Pinpoint the cell where the given text exists, returning its [X, Y] midpoint coordinate. 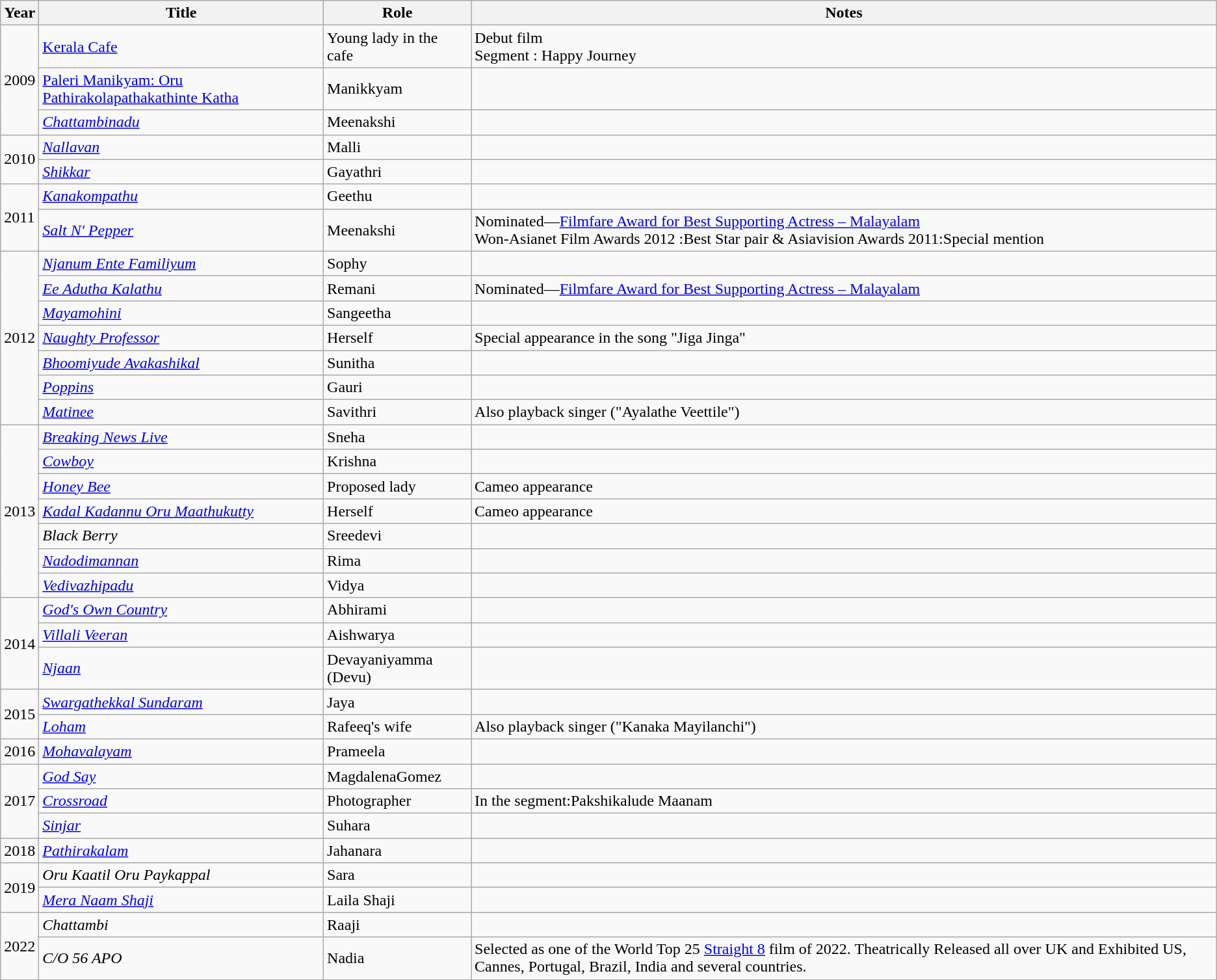
Savithri [398, 412]
Sreedevi [398, 536]
Abhirami [398, 610]
Year [20, 13]
Swargathekkal Sundaram [181, 702]
Sinjar [181, 826]
Gayathri [398, 172]
Suhara [398, 826]
Nominated—Filmfare Award for Best Supporting Actress – MalayalamWon-Asianet Film Awards 2012 :Best Star pair & Asiavision Awards 2011:Special mention [844, 230]
Villali Veeran [181, 635]
Malli [398, 147]
Poppins [181, 388]
Kanakompathu [181, 196]
Njanum Ente Familiyum [181, 263]
Naughty Professor [181, 338]
2011 [20, 217]
Prameela [398, 751]
Chattambinadu [181, 122]
Kerala Cafe [181, 47]
Mera Naam Shaji [181, 900]
Vedivazhipadu [181, 585]
God Say [181, 776]
Also playback singer ("Ayalathe Veettile") [844, 412]
Rima [398, 561]
2022 [20, 946]
2017 [20, 801]
2018 [20, 851]
2012 [20, 338]
Sara [398, 875]
Also playback singer ("Kanaka Mayilanchi") [844, 726]
Gauri [398, 388]
Title [181, 13]
Proposed lady [398, 486]
Sunitha [398, 362]
Geethu [398, 196]
God's Own Country [181, 610]
In the segment:Pakshikalude Maanam [844, 801]
Raaji [398, 925]
Breaking News Live [181, 437]
Notes [844, 13]
Mohavalayam [181, 751]
Honey Bee [181, 486]
2009 [20, 80]
Young lady in the cafe [398, 47]
C/O 56 APO [181, 959]
Chattambi [181, 925]
Role [398, 13]
Oru Kaatil Oru Paykappal [181, 875]
Debut filmSegment : Happy Journey [844, 47]
2013 [20, 511]
Salt N' Pepper [181, 230]
Nadodimannan [181, 561]
2014 [20, 644]
Aishwarya [398, 635]
Mayamohini [181, 313]
Vidya [398, 585]
2016 [20, 751]
Loham [181, 726]
Krishna [398, 462]
Devayaniyamma (Devu) [398, 669]
MagdalenaGomez [398, 776]
Njaan [181, 669]
2019 [20, 888]
2010 [20, 159]
Nominated—Filmfare Award for Best Supporting Actress – Malayalam [844, 288]
Nadia [398, 959]
Kadal Kadannu Oru Maathukutty [181, 511]
Sangeetha [398, 313]
Jaya [398, 702]
Paleri Manikyam: Oru Pathirakolapathakathinte Katha [181, 88]
Bhoomiyude Avakashikal [181, 362]
Matinee [181, 412]
Shikkar [181, 172]
Rafeeq's wife [398, 726]
Nallavan [181, 147]
Remani [398, 288]
Sneha [398, 437]
Cowboy [181, 462]
Sophy [398, 263]
Black Berry [181, 536]
Ee Adutha Kalathu [181, 288]
Crossroad [181, 801]
2015 [20, 714]
Pathirakalam [181, 851]
Photographer [398, 801]
Manikkyam [398, 88]
Special appearance in the song "Jiga Jinga" [844, 338]
Laila Shaji [398, 900]
Jahanara [398, 851]
